Scan for the cell matching the given text and deliver its [x, y] coordinate at center. 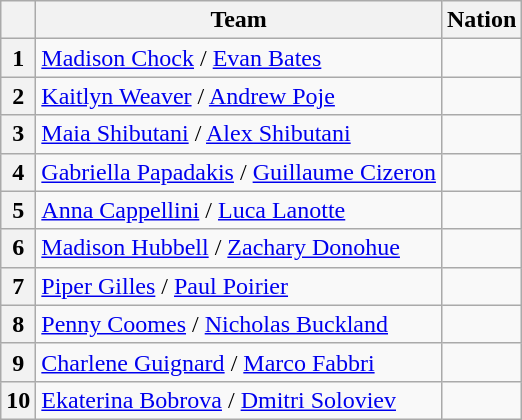
Maia Shibutani / Alex Shibutani [239, 134]
5 [18, 210]
Charlene Guignard / Marco Fabbri [239, 362]
1 [18, 58]
Team [239, 20]
3 [18, 134]
Ekaterina Bobrova / Dmitri Soloviev [239, 400]
8 [18, 324]
Piper Gilles / Paul Poirier [239, 286]
7 [18, 286]
Nation [481, 20]
10 [18, 400]
Anna Cappellini / Luca Lanotte [239, 210]
Madison Hubbell / Zachary Donohue [239, 248]
Penny Coomes / Nicholas Buckland [239, 324]
Gabriella Papadakis / Guillaume Cizeron [239, 172]
6 [18, 248]
2 [18, 96]
Kaitlyn Weaver / Andrew Poje [239, 96]
4 [18, 172]
9 [18, 362]
Madison Chock / Evan Bates [239, 58]
